Determine the [X, Y] coordinate at the center of the cell enclosing the given text.  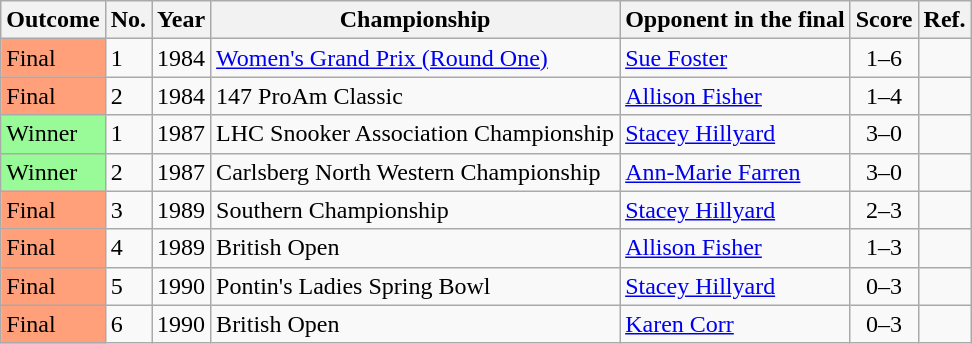
Outcome [53, 20]
Ref. [944, 20]
Score [884, 20]
Championship [416, 20]
Women's Grand Prix (Round One) [416, 58]
Opponent in the final [735, 20]
Year [182, 20]
LHC Snooker Association Championship [416, 134]
Sue Foster [735, 58]
5 [128, 286]
No. [128, 20]
Carlsberg North Western Championship [416, 172]
147 ProAm Classic [416, 96]
Ann-Marie Farren [735, 172]
Karen Corr [735, 324]
6 [128, 324]
Pontin's Ladies Spring Bowl [416, 286]
1–6 [884, 58]
3 [128, 210]
1–4 [884, 96]
1–3 [884, 248]
4 [128, 248]
Southern Championship [416, 210]
2–3 [884, 210]
